For the text-containing cell, return its midpoint in (x, y) coordinate format. 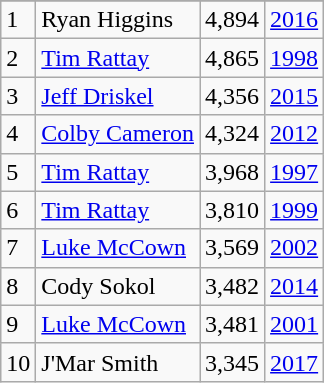
2017 (294, 362)
4 (18, 134)
2 (18, 58)
2002 (294, 248)
2012 (294, 134)
3,569 (232, 248)
J'Mar Smith (118, 362)
9 (18, 324)
4,865 (232, 58)
3,482 (232, 286)
Cody Sokol (118, 286)
Jeff Driskel (118, 96)
4,324 (232, 134)
2014 (294, 286)
3,481 (232, 324)
2015 (294, 96)
1999 (294, 210)
Colby Cameron (118, 134)
5 (18, 172)
1998 (294, 58)
3 (18, 96)
1 (18, 20)
Ryan Higgins (118, 20)
6 (18, 210)
7 (18, 248)
3,345 (232, 362)
8 (18, 286)
1997 (294, 172)
4,356 (232, 96)
2001 (294, 324)
3,810 (232, 210)
3,968 (232, 172)
2016 (294, 20)
10 (18, 362)
4,894 (232, 20)
